Output the [X, Y] coordinate of the center of the cell containing the given text.  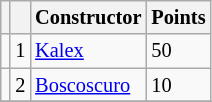
Constructor [88, 17]
Kalex [88, 51]
Boscoscuro [88, 85]
50 [178, 51]
10 [178, 85]
2 [20, 85]
Points [178, 17]
1 [20, 51]
